From the cell containing the given text, extract its center point as [x, y] coordinate. 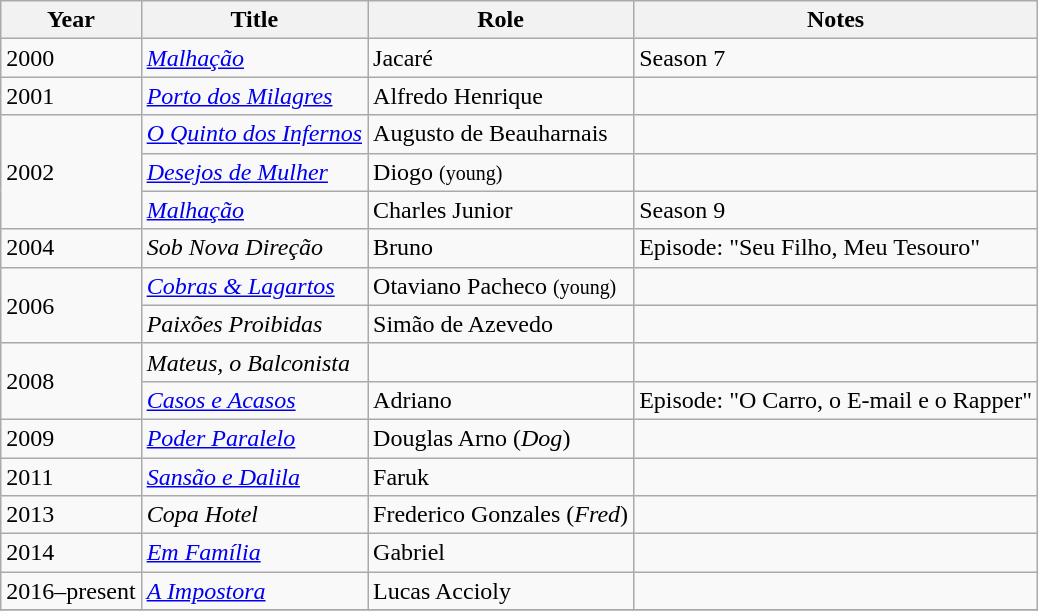
Title [254, 20]
Copa Hotel [254, 515]
Jacaré [501, 58]
A Impostora [254, 591]
2004 [71, 248]
Lucas Accioly [501, 591]
Diogo (young) [501, 172]
Alfredo Henrique [501, 96]
2008 [71, 381]
Gabriel [501, 553]
Sob Nova Direção [254, 248]
2014 [71, 553]
2016–present [71, 591]
Mateus, o Balconista [254, 362]
Year [71, 20]
Season 9 [836, 210]
2013 [71, 515]
Sansão e Dalila [254, 477]
Charles Junior [501, 210]
2001 [71, 96]
Faruk [501, 477]
Bruno [501, 248]
Otaviano Pacheco (young) [501, 286]
Douglas Arno (Dog) [501, 438]
2006 [71, 305]
Role [501, 20]
2009 [71, 438]
2000 [71, 58]
Casos e Acasos [254, 400]
Paixões Proibidas [254, 324]
Season 7 [836, 58]
Notes [836, 20]
2002 [71, 172]
Simão de Azevedo [501, 324]
Em Família [254, 553]
Porto dos Milagres [254, 96]
Episode: "Seu Filho, Meu Tesouro" [836, 248]
O Quinto dos Infernos [254, 134]
Frederico Gonzales (Fred) [501, 515]
Adriano [501, 400]
Poder Paralelo [254, 438]
2011 [71, 477]
Cobras & Lagartos [254, 286]
Augusto de Beauharnais [501, 134]
Desejos de Mulher [254, 172]
Episode: "O Carro, o E-mail e o Rapper" [836, 400]
